Detect which cell encompasses the target text, then output its [X, Y] center coordinate. 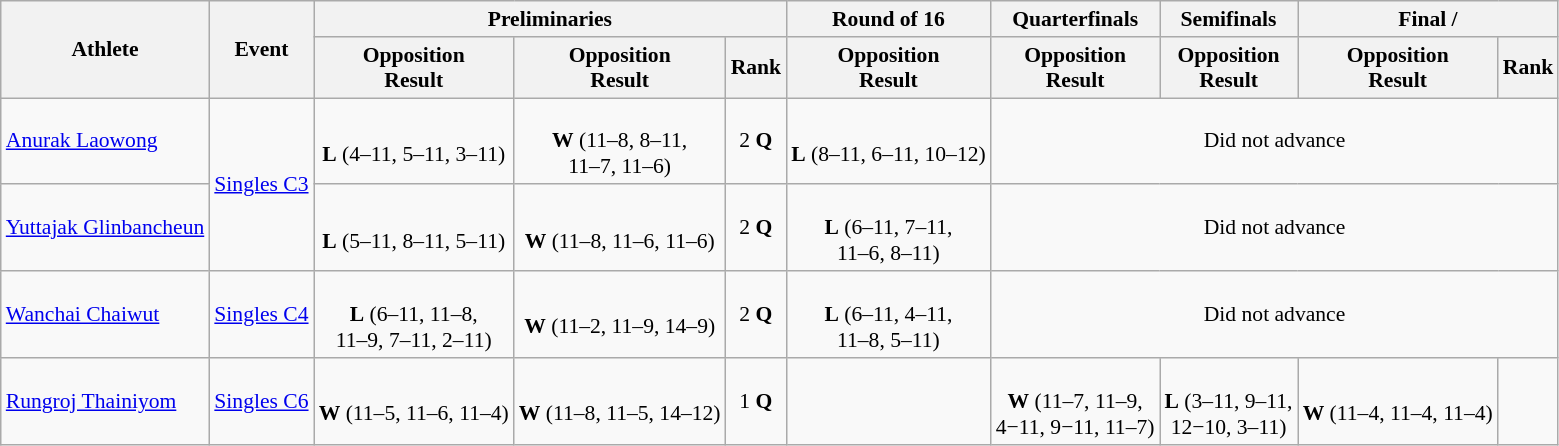
Semifinals [1229, 19]
W (11–8, 11–5, 14–12) [620, 402]
L (6–11, 7–11, 11–6, 8–11) [888, 228]
Event [261, 50]
Athlete [106, 50]
L (8–11, 6–11, 10–12) [888, 142]
W (11–5, 11–6, 11–4) [414, 402]
Yuttajak Glinbancheun [106, 228]
L (4–11, 5–11, 3–11) [414, 142]
L (6–11, 11–8, 11–9, 7–11, 2–11) [414, 314]
L (3–11, 9–11, 12−10, 3–11) [1229, 402]
1 Q [756, 402]
Singles C3 [261, 184]
W (11–2, 11–9, 14–9) [620, 314]
W (11–8, 8–11, 11–7, 11–6) [620, 142]
L (5–11, 8–11, 5–11) [414, 228]
Anurak Laowong [106, 142]
W (11–4, 11–4, 11–4) [1398, 402]
Final / [1428, 19]
Quarterfinals [1076, 19]
Wanchai Chaiwut [106, 314]
Round of 16 [888, 19]
Preliminaries [550, 19]
L (6–11, 4–11, 11–8, 5–11) [888, 314]
W (11–8, 11–6, 11–6) [620, 228]
Singles C4 [261, 314]
Rungroj Thainiyom [106, 402]
W (11–7, 11–9, 4−11, 9−11, 11–7) [1076, 402]
Singles C6 [261, 402]
